From the cell containing the given text, extract its center point as (X, Y) coordinate. 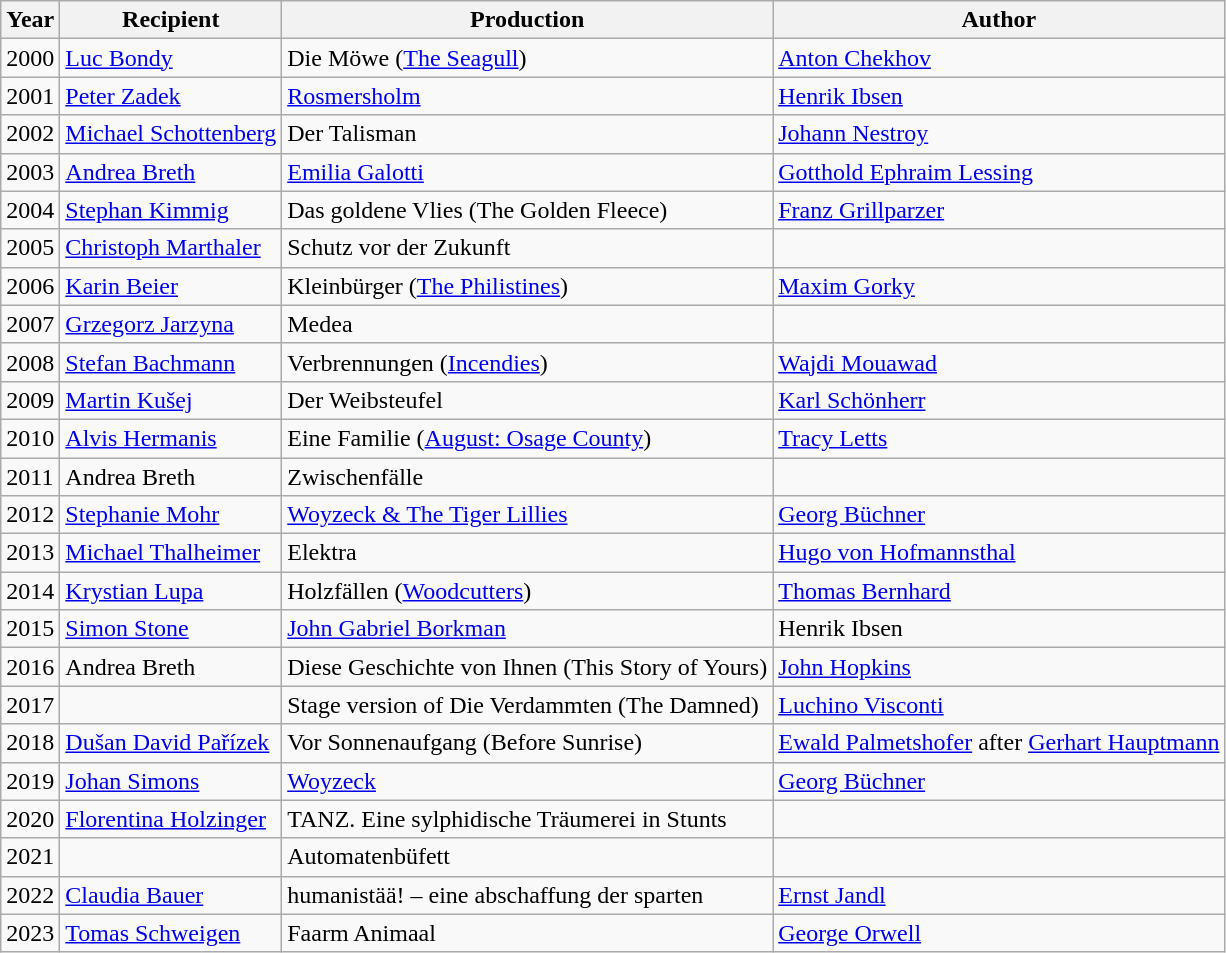
Luchino Visconti (999, 705)
Ewald Palmetshofer after Gerhart Hauptmann (999, 743)
Ernst Jandl (999, 895)
Der Talisman (528, 134)
Maxim Gorky (999, 286)
Gotthold Ephraim Lessing (999, 172)
Woyzeck & The Tiger Lillies (528, 515)
Christoph Marthaler (171, 248)
2014 (30, 591)
Rosmersholm (528, 96)
Year (30, 20)
2005 (30, 248)
2002 (30, 134)
Stefan Bachmann (171, 362)
Michael Thalheimer (171, 553)
2009 (30, 400)
Emilia Galotti (528, 172)
Luc Bondy (171, 58)
John Gabriel Borkman (528, 629)
John Hopkins (999, 667)
Elektra (528, 553)
Die Möwe (The Seagull) (528, 58)
Kleinbürger (The Philistines) (528, 286)
Author (999, 20)
2015 (30, 629)
Faarm Animaal (528, 933)
2004 (30, 210)
Peter Zadek (171, 96)
2008 (30, 362)
Schutz vor der Zukunft (528, 248)
Stephanie Mohr (171, 515)
Der Weibsteufel (528, 400)
2018 (30, 743)
2017 (30, 705)
2021 (30, 857)
Das goldene Vlies (The Golden Fleece) (528, 210)
Simon Stone (171, 629)
2007 (30, 324)
Dušan David Pařízek (171, 743)
Michael Schottenberg (171, 134)
Johann Nestroy (999, 134)
Johan Simons (171, 781)
Medea (528, 324)
humanistää! – eine abschaffung der sparten (528, 895)
George Orwell (999, 933)
Krystian Lupa (171, 591)
Eine Familie (August: Osage County) (528, 438)
Alvis Hermanis (171, 438)
Automatenbüfett (528, 857)
2006 (30, 286)
Karin Beier (171, 286)
Karl Schönherr (999, 400)
Vor Sonnenaufgang (Before Sunrise) (528, 743)
Tomas Schweigen (171, 933)
TANZ. Eine sylphidische Träumerei in Stunts (528, 819)
Production (528, 20)
Anton Chekhov (999, 58)
Franz Grillparzer (999, 210)
Grzegorz Jarzyna (171, 324)
2013 (30, 553)
2000 (30, 58)
Verbrennungen (Incendies) (528, 362)
2019 (30, 781)
2016 (30, 667)
2012 (30, 515)
Stephan Kimmig (171, 210)
Woyzeck (528, 781)
Recipient (171, 20)
Wajdi Mouawad (999, 362)
Florentina Holzinger (171, 819)
Diese Geschichte von Ihnen (This Story of Yours) (528, 667)
2010 (30, 438)
2001 (30, 96)
Hugo von Hofmannsthal (999, 553)
2003 (30, 172)
Zwischenfälle (528, 477)
2011 (30, 477)
Thomas Bernhard (999, 591)
Stage version of Die Verdammten (The Damned) (528, 705)
2020 (30, 819)
Holzfällen (Woodcutters) (528, 591)
Claudia Bauer (171, 895)
Martin Kušej (171, 400)
2023 (30, 933)
Tracy Letts (999, 438)
2022 (30, 895)
